From the cell containing the given text, extract its center point as (x, y) coordinate. 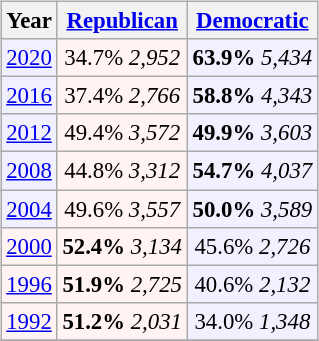
45.6% 2,726 (252, 246)
49.6% 3,557 (122, 209)
2008 (29, 171)
50.0% 3,589 (252, 209)
2020 (29, 58)
51.2% 2,031 (122, 321)
1996 (29, 284)
63.9% 5,434 (252, 58)
34.0% 1,348 (252, 321)
2016 (29, 96)
58.8% 4,343 (252, 96)
49.4% 3,572 (122, 133)
2004 (29, 209)
37.4% 2,766 (122, 96)
Democratic (252, 21)
2000 (29, 246)
34.7% 2,952 (122, 58)
51.9% 2,725 (122, 284)
2012 (29, 133)
52.4% 3,134 (122, 246)
1992 (29, 321)
49.9% 3,603 (252, 133)
40.6% 2,132 (252, 284)
54.7% 4,037 (252, 171)
Year (29, 21)
44.8% 3,312 (122, 171)
Republican (122, 21)
